Capture the cell that displays the provided text and extract its [X, Y] central coordinate. 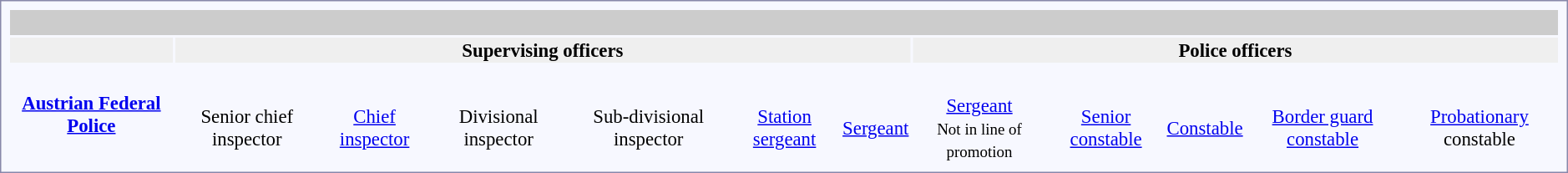
Sergeant [876, 117]
Senior constable [1105, 117]
Chief inspector [375, 117]
Austrian Federal Police [92, 114]
Station sergeant [785, 117]
Probationary constable [1479, 117]
SergeantNot in line of promotion [979, 117]
Supervising officers [543, 50]
Senior chief inspector [247, 117]
Constable [1205, 117]
Sub-divisional inspector [649, 117]
Border guard constable [1323, 117]
Police officers [1236, 50]
Divisional inspector [498, 117]
